Provide the (x, y) coordinate of the cell's center where the given text is located.  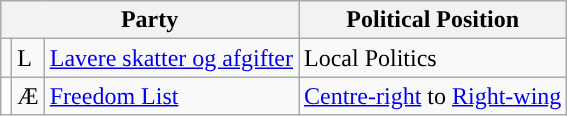
Party (150, 20)
Local Politics (432, 58)
Æ (28, 96)
Lavere skatter og afgifter (171, 58)
Centre-right to Right-wing (432, 96)
L (28, 58)
Political Position (432, 20)
Freedom List (171, 96)
